Find where the given text appears and provide that cell's center as [x, y] coordinate. 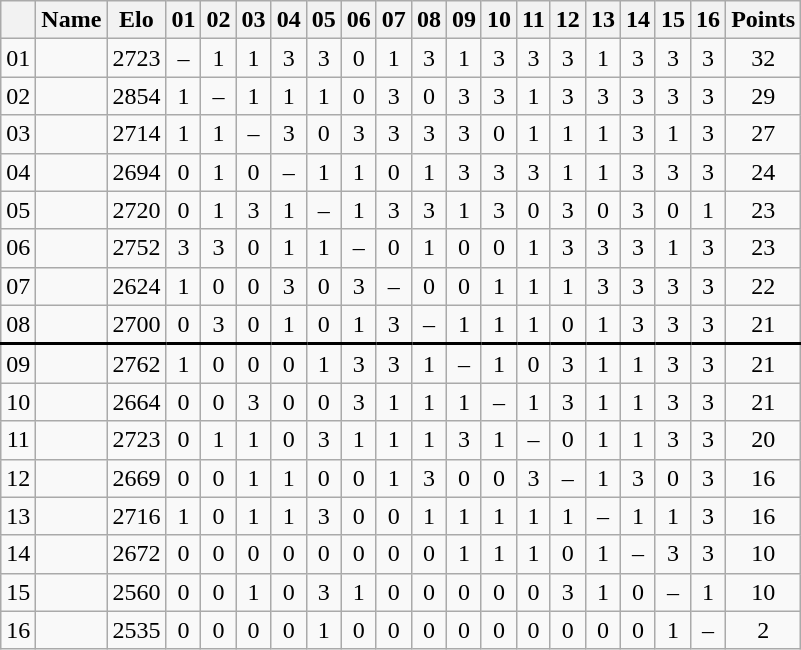
Name [72, 20]
2854 [136, 96]
2752 [136, 248]
2720 [136, 210]
24 [764, 172]
2700 [136, 324]
2560 [136, 592]
20 [764, 440]
2672 [136, 554]
29 [764, 96]
Points [764, 20]
2 [764, 630]
22 [764, 286]
2624 [136, 286]
2669 [136, 478]
2535 [136, 630]
2714 [136, 134]
2716 [136, 516]
Elo [136, 20]
32 [764, 58]
27 [764, 134]
2664 [136, 402]
2762 [136, 364]
2694 [136, 172]
